Output the (x, y) coordinate of the center of the cell containing the given text.  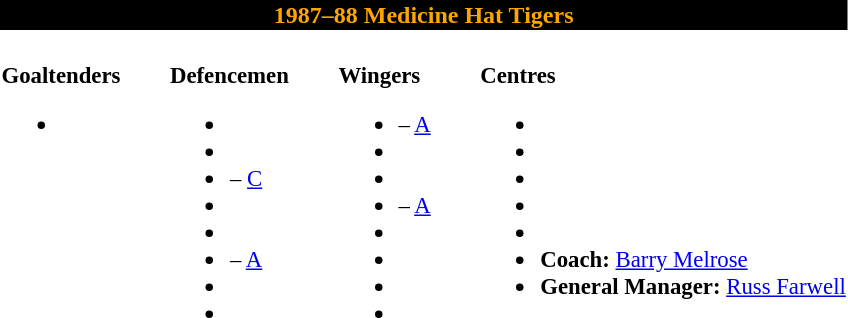
1987–88 Medicine Hat Tigers (424, 15)
